Pinpoint the cell where the given text exists, returning its (X, Y) midpoint coordinate. 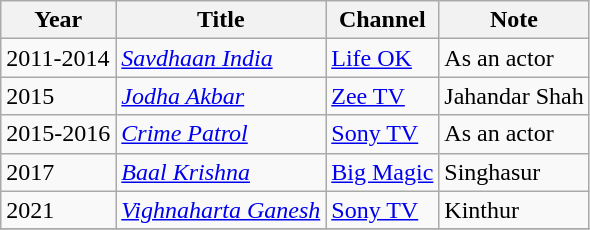
Title (221, 20)
Jodha Akbar (221, 96)
Zee TV (382, 96)
2017 (58, 172)
Note (514, 20)
Life OK (382, 58)
Singhasur (514, 172)
Vighnaharta Ganesh (221, 210)
Year (58, 20)
2021 (58, 210)
2011-2014 (58, 58)
Baal Krishna (221, 172)
Channel (382, 20)
Savdhaan India (221, 58)
Jahandar Shah (514, 96)
2015 (58, 96)
2015-2016 (58, 134)
Big Magic (382, 172)
Crime Patrol (221, 134)
Kinthur (514, 210)
